Output the [x, y] coordinate of the center of the cell containing the given text.  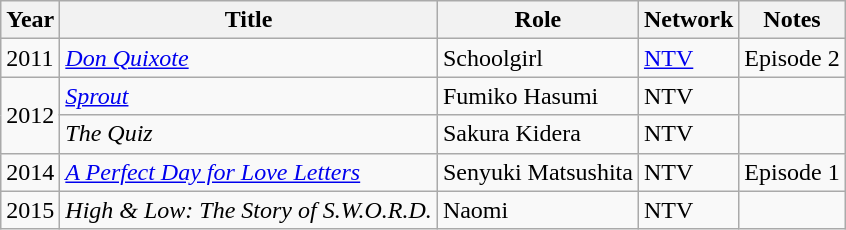
2014 [30, 172]
The Quiz [249, 134]
Schoolgirl [538, 58]
Notes [792, 20]
Sakura Kidera [538, 134]
2012 [30, 115]
2011 [30, 58]
Don Quixote [249, 58]
Episode 1 [792, 172]
Network [688, 20]
2015 [30, 210]
Episode 2 [792, 58]
Title [249, 20]
Naomi [538, 210]
Fumiko Hasumi [538, 96]
Role [538, 20]
A Perfect Day for Love Letters [249, 172]
Sprout [249, 96]
High & Low: The Story of S.W.O.R.D. [249, 210]
Senyuki Matsushita [538, 172]
Year [30, 20]
